Locate the cell with the specified text and output its (x, y) center coordinate. 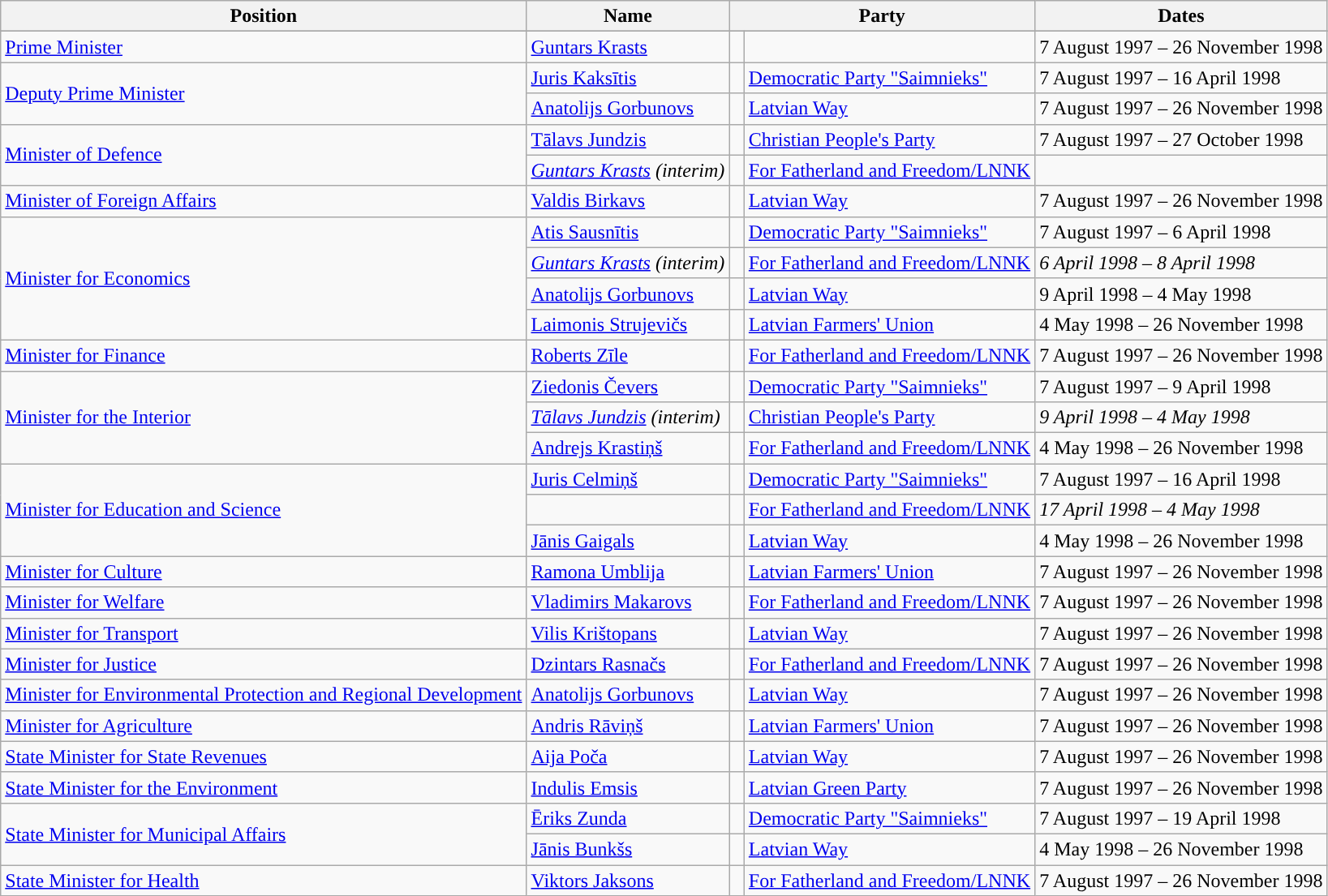
State Minister for Health (264, 880)
Aija Poča (628, 757)
Valdis Birkavs (628, 201)
Position (264, 16)
7 August 1997 – 9 April 1998 (1181, 387)
Minister of Defence (264, 155)
Vilis Krištopans (628, 633)
Tālavs Jundzis (628, 139)
Laimonis Strujevičs (628, 324)
Andrejs Krastiņš (628, 448)
Dzintars Rasnačs (628, 664)
State Minister for the Environment (264, 787)
Jānis Gaigals (628, 541)
Minister for Agriculture (264, 726)
Roberts Zīle (628, 355)
Name (628, 16)
Minister of Foreign Affairs (264, 201)
Minister for Environmental Protection and Regional Development (264, 695)
Atis Sausnītis (628, 232)
Prime Minister (264, 47)
Ēriks Zunda (628, 818)
State Minister for State Revenues (264, 757)
7 August 1997 – 19 April 1998 (1181, 818)
Juris Kaksītis (628, 78)
Tālavs Jundzis (interim) (628, 418)
State Minister for Municipal Affairs (264, 834)
Viktors Jaksons (628, 880)
Guntars Krasts (628, 47)
Minister for Welfare (264, 602)
Ramona Umblija (628, 572)
Minister for Education and Science (264, 510)
Juris Celmiņš (628, 479)
Minister for Finance (264, 355)
7 August 1997 – 27 October 1998 (1181, 139)
Minister for Transport (264, 633)
Minister for Justice (264, 664)
7 August 1997 – 6 April 1998 (1181, 232)
Latvian Green Party (889, 787)
Jānis Bunkšs (628, 849)
Indulis Emsis (628, 787)
6 April 1998 – 8 April 1998 (1181, 263)
Andris Rāviņš (628, 726)
Ziedonis Čevers (628, 387)
Vladimirs Makarovs (628, 602)
Minister for the Interior (264, 418)
Minister for Culture (264, 572)
Dates (1181, 16)
17 April 1998 – 4 May 1998 (1181, 510)
Deputy Prime Minister (264, 93)
Party (883, 16)
Minister for Economics (264, 278)
